Return [X, Y] of the center of cell containing provided text 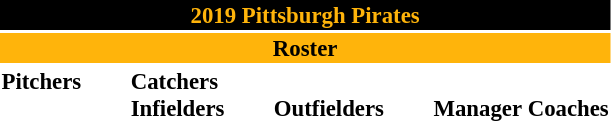
2019 Pittsburgh Pirates [305, 15]
Roster [305, 48]
